Pinpoint the cell where the given text exists, returning its (X, Y) midpoint coordinate. 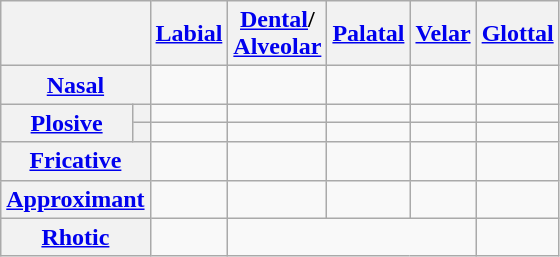
Dental/Alveolar (278, 34)
Approximant (76, 199)
Rhotic (76, 237)
Velar (443, 34)
Labial (189, 34)
Glottal (518, 34)
Nasal (76, 85)
Plosive (67, 123)
Palatal (368, 34)
Fricative (76, 161)
